Return the (x, y) coordinate for the center point of the cell that contains the specified text.  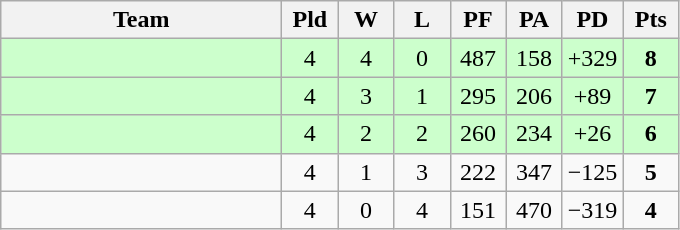
+89 (592, 96)
PD (592, 20)
347 (534, 172)
295 (478, 96)
487 (478, 58)
L (422, 20)
7 (651, 96)
Pld (310, 20)
Pts (651, 20)
234 (534, 134)
Team (142, 20)
−125 (592, 172)
8 (651, 58)
−319 (592, 210)
W (366, 20)
PF (478, 20)
5 (651, 172)
+26 (592, 134)
260 (478, 134)
222 (478, 172)
151 (478, 210)
206 (534, 96)
470 (534, 210)
158 (534, 58)
6 (651, 134)
+329 (592, 58)
PA (534, 20)
